Find where the given text appears and provide that cell's center as (X, Y) coordinate. 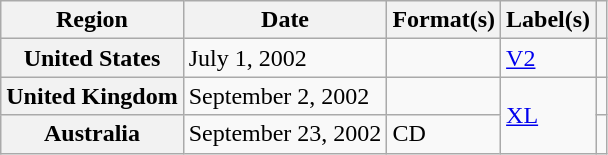
XL (548, 115)
Date (285, 20)
Australia (92, 134)
Region (92, 20)
CD (444, 134)
V2 (548, 58)
United States (92, 58)
United Kingdom (92, 96)
Format(s) (444, 20)
September 23, 2002 (285, 134)
September 2, 2002 (285, 96)
Label(s) (548, 20)
July 1, 2002 (285, 58)
